Locate the cell with the specified text and output its [x, y] center coordinate. 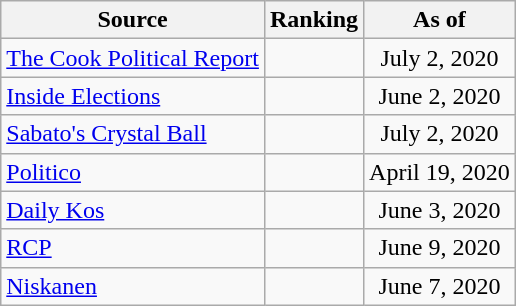
Sabato's Crystal Ball [133, 134]
Niskanen [133, 286]
RCP [133, 248]
June 9, 2020 [440, 248]
April 19, 2020 [440, 172]
As of [440, 20]
Source [133, 20]
The Cook Political Report [133, 58]
June 2, 2020 [440, 96]
Ranking [314, 20]
Daily Kos [133, 210]
June 7, 2020 [440, 286]
Inside Elections [133, 96]
Politico [133, 172]
June 3, 2020 [440, 210]
